Search for the cell housing the specified text and yield its (X, Y) center coordinate. 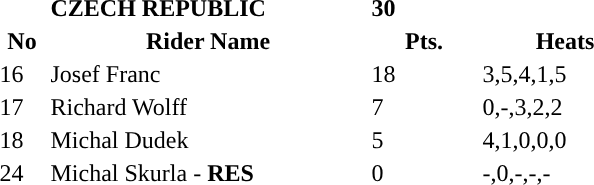
Rider Name (208, 41)
5 (424, 140)
Pts. (424, 41)
Josef Franc (208, 74)
Michal Dudek (208, 140)
18 (424, 74)
7 (424, 107)
Richard Wolff (208, 107)
